Output the [x, y] coordinate of the center of the cell containing the given text.  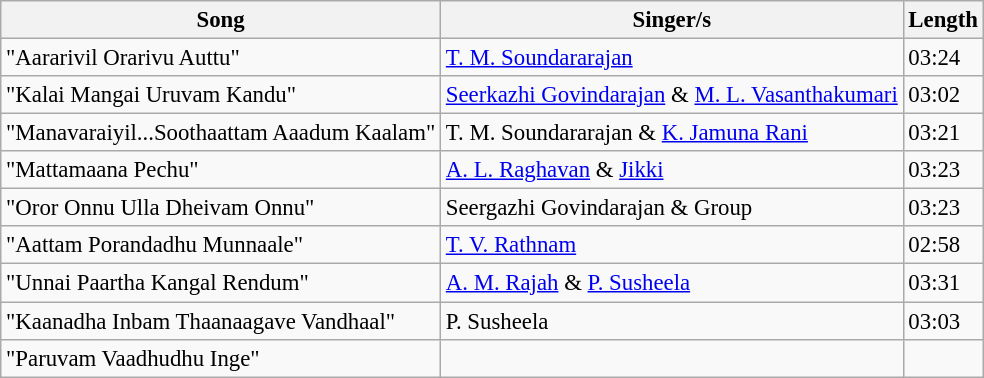
"Paruvam Vaadhudhu Inge" [221, 358]
03:02 [943, 95]
03:03 [943, 321]
T. V. Rathnam [672, 245]
"Kalai Mangai Uruvam Kandu" [221, 95]
"Mattamaana Pechu" [221, 170]
Seergazhi Govindarajan & Group [672, 208]
Song [221, 20]
"Unnai Paartha Kangal Rendum" [221, 283]
Length [943, 20]
A. L. Raghavan & Jikki [672, 170]
02:58 [943, 245]
T. M. Soundararajan & K. Jamuna Rani [672, 133]
Seerkazhi Govindarajan & M. L. Vasanthakumari [672, 95]
A. M. Rajah & P. Susheela [672, 283]
"Aattam Porandadhu Munnaale" [221, 245]
"Manavaraiyil...Soothaattam Aaadum Kaalam" [221, 133]
03:21 [943, 133]
03:24 [943, 58]
03:31 [943, 283]
"Oror Onnu Ulla Dheivam Onnu" [221, 208]
Singer/s [672, 20]
"Kaanadha Inbam Thaanaagave Vandhaal" [221, 321]
P. Susheela [672, 321]
"Aararivil Orarivu Auttu" [221, 58]
T. M. Soundararajan [672, 58]
